Output the [x, y] coordinate of the center of the cell containing the given text.  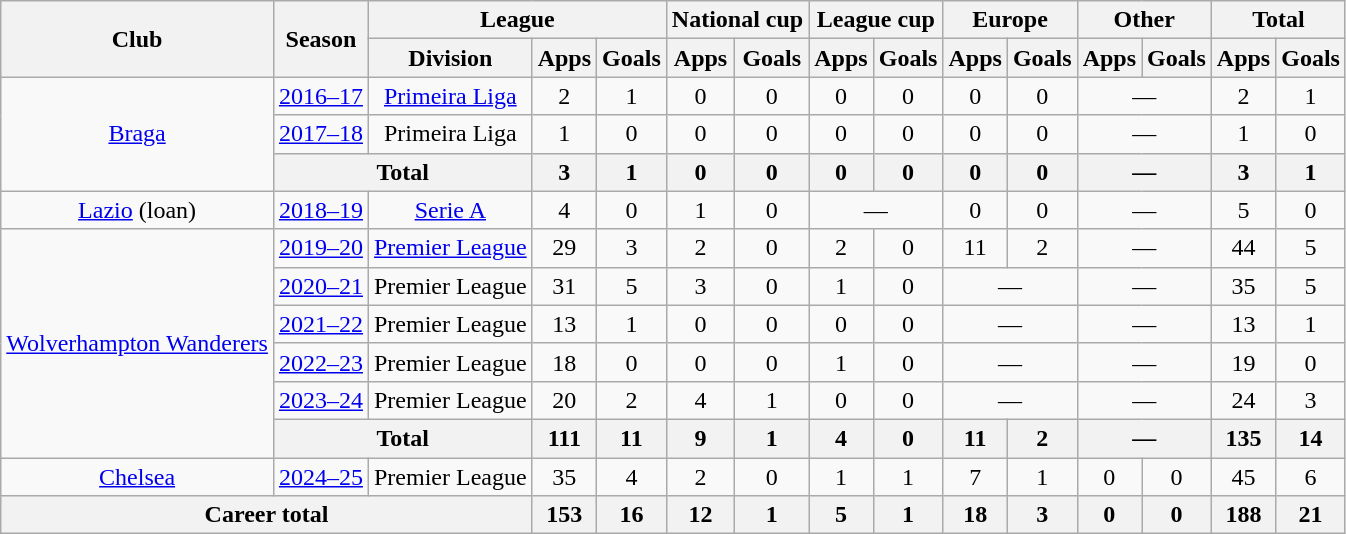
Braga [138, 134]
44 [1243, 248]
14 [1311, 438]
31 [564, 286]
Other [1144, 20]
135 [1243, 438]
7 [975, 477]
19 [1243, 362]
2017–18 [320, 134]
League cup [876, 20]
188 [1243, 515]
Lazio (loan) [138, 210]
2018–19 [320, 210]
Europe [1010, 20]
45 [1243, 477]
6 [1311, 477]
153 [564, 515]
24 [1243, 400]
2016–17 [320, 96]
111 [564, 438]
Serie A [450, 210]
Wolverhampton Wanderers [138, 343]
21 [1311, 515]
Chelsea [138, 477]
Season [320, 39]
League [517, 20]
16 [632, 515]
9 [700, 438]
2024–25 [320, 477]
2020–21 [320, 286]
12 [700, 515]
2023–24 [320, 400]
2021–22 [320, 324]
Division [450, 58]
29 [564, 248]
2019–20 [320, 248]
National cup [737, 20]
Career total [266, 515]
20 [564, 400]
2022–23 [320, 362]
Club [138, 39]
